Determine the (x, y) coordinate at the center of the cell enclosing the given text.  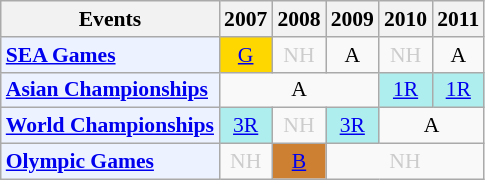
B (298, 162)
2010 (406, 19)
SEA Games (110, 55)
World Championships (110, 126)
Events (110, 19)
2007 (246, 19)
2011 (458, 19)
Olympic Games (110, 162)
G (246, 55)
2009 (352, 19)
2008 (298, 19)
Asian Championships (110, 90)
